Output the (X, Y) coordinate of the center of the cell containing the given text.  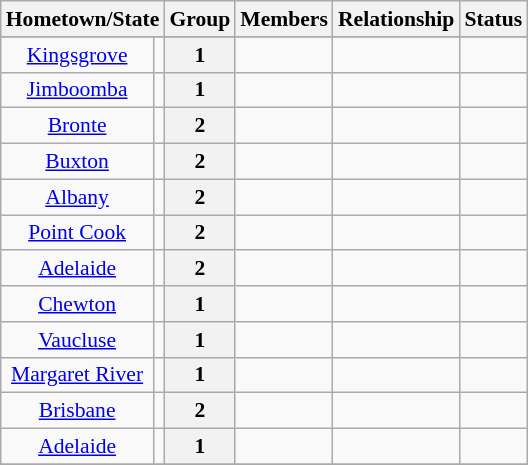
Chewton (78, 304)
Brisbane (78, 411)
Point Cook (78, 233)
Hometown/State (83, 19)
Kingsgrove (78, 55)
Members (284, 19)
Relationship (396, 19)
Buxton (78, 162)
Status (493, 19)
Group (200, 19)
Albany (78, 197)
Jimboomba (78, 90)
Bronte (78, 126)
Vaucluse (78, 340)
Margaret River (78, 375)
